Locate the cell with the specified text and output its (x, y) center coordinate. 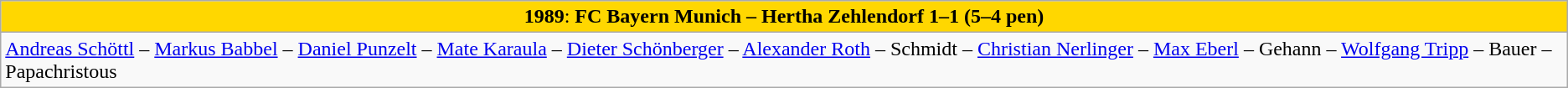
1989: FC Bayern Munich – Hertha Zehlendorf 1–1 (5–4 pen) (784, 17)
